From the cell containing the given text, extract its center point as [X, Y] coordinate. 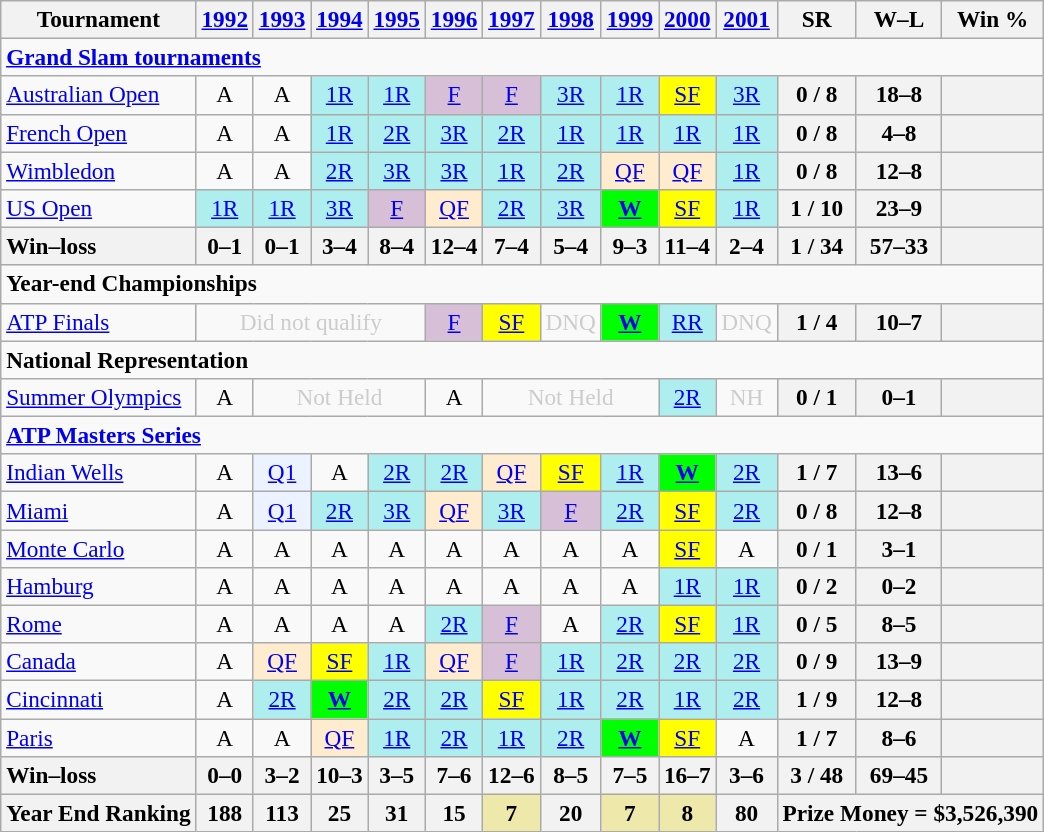
57–33 [899, 246]
13–9 [899, 662]
1992 [224, 19]
French Open [98, 133]
Did not qualify [310, 322]
4–8 [899, 133]
1995 [396, 19]
Rome [98, 624]
3–5 [396, 775]
0–2 [899, 586]
1993 [282, 19]
3–1 [899, 548]
188 [224, 813]
Cincinnati [98, 699]
Monte Carlo [98, 548]
Hamburg [98, 586]
Prize Money = $3,526,390 [910, 813]
1998 [570, 19]
Grand Slam tournaments [522, 57]
2000 [688, 19]
Wimbledon [98, 170]
15 [454, 813]
1996 [454, 19]
16–7 [688, 775]
1 / 34 [816, 246]
0 / 2 [816, 586]
3 / 48 [816, 775]
8–4 [396, 246]
12–6 [512, 775]
80 [746, 813]
Win % [993, 19]
11–4 [688, 246]
18–8 [899, 95]
ATP Finals [98, 322]
Miami [98, 510]
1994 [340, 19]
W–L [899, 19]
Paris [98, 737]
Canada [98, 662]
20 [570, 813]
10–7 [899, 322]
US Open [98, 208]
7–4 [512, 246]
113 [282, 813]
1 / 4 [816, 322]
SR [816, 19]
7–5 [630, 775]
Year End Ranking [98, 813]
10–3 [340, 775]
Summer Olympics [98, 397]
Tournament [98, 19]
3–6 [746, 775]
25 [340, 813]
8–6 [899, 737]
Year-end Championships [522, 284]
69–45 [899, 775]
13–6 [899, 473]
31 [396, 813]
NH [746, 397]
23–9 [899, 208]
3–4 [340, 246]
5–4 [570, 246]
1999 [630, 19]
1997 [512, 19]
ATP Masters Series [522, 435]
Australian Open [98, 95]
0–0 [224, 775]
12–4 [454, 246]
0 / 9 [816, 662]
Indian Wells [98, 473]
0 / 5 [816, 624]
3–2 [282, 775]
1 / 9 [816, 699]
2–4 [746, 246]
2001 [746, 19]
National Representation [522, 359]
7–6 [454, 775]
9–3 [630, 246]
1 / 10 [816, 208]
8 [688, 813]
RR [688, 322]
